Determine the [x, y] coordinate at the center of the cell enclosing the given text.  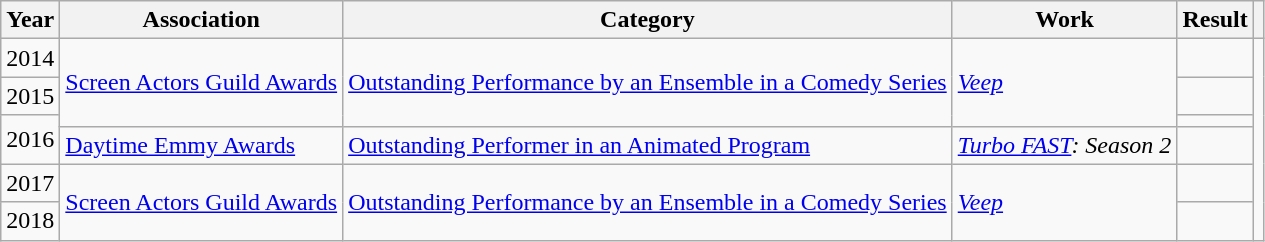
Daytime Emmy Awards [202, 145]
Result [1215, 20]
2016 [30, 140]
Turbo FAST: Season 2 [1064, 145]
Outstanding Performer in an Animated Program [648, 145]
2015 [30, 96]
Association [202, 20]
2018 [30, 221]
2017 [30, 183]
2014 [30, 58]
Category [648, 20]
Work [1064, 20]
Year [30, 20]
